Locate the cell with the specified text and output its (X, Y) center coordinate. 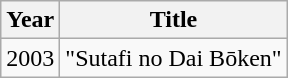
Year (30, 20)
Title (174, 20)
2003 (30, 58)
"Sutafi no Dai Bōken" (174, 58)
